For the text-containing cell, return its midpoint in (x, y) coordinate format. 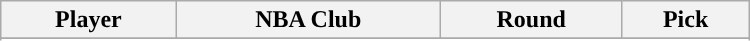
Player (88, 20)
Pick (686, 20)
Round (531, 20)
NBA Club (308, 20)
